Detect which cell encompasses the target text, then output its [X, Y] center coordinate. 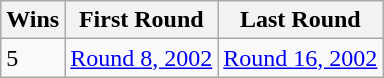
Last Round [300, 20]
First Round [142, 20]
Round 16, 2002 [300, 58]
Round 8, 2002 [142, 58]
Wins [33, 20]
5 [33, 58]
